Find where the given text appears and provide that cell's center as [X, Y] coordinate. 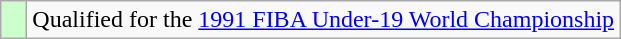
Qualified for the 1991 FIBA Under-19 World Championship [324, 20]
